Determine the (X, Y) coordinate at the center of the cell enclosing the given text.  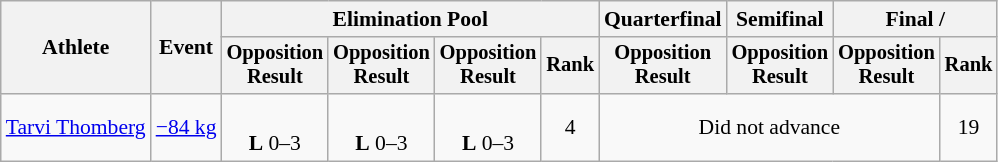
Semifinal (780, 19)
Athlete (76, 48)
Tarvi Thomberg (76, 128)
4 (570, 128)
−84 kg (186, 128)
Final / (915, 19)
19 (969, 128)
Elimination Pool (410, 19)
Quarterfinal (663, 19)
Event (186, 48)
Did not advance (770, 128)
